Locate the cell with the specified text and output its (x, y) center coordinate. 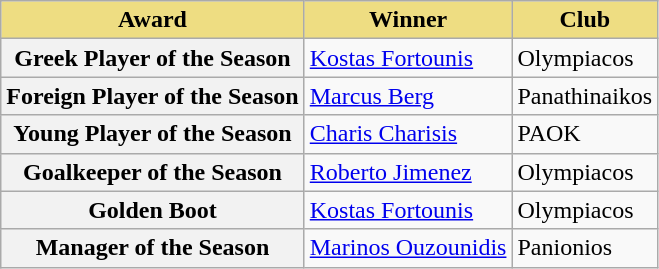
Marinos Ouzounidis (408, 248)
Young Player of the Season (152, 134)
Award (152, 20)
Foreign Player of the Season (152, 96)
Charis Charisis (408, 134)
PAOK (585, 134)
Marcus Berg (408, 96)
Club (585, 20)
Golden Boot (152, 210)
Panionios (585, 248)
Goalkeeper of the Season (152, 172)
Roberto Jimenez (408, 172)
Manager of the Season (152, 248)
Winner (408, 20)
Panathinaikos (585, 96)
Greek Player of the Season (152, 58)
